From the cell containing the given text, extract its center point as (X, Y) coordinate. 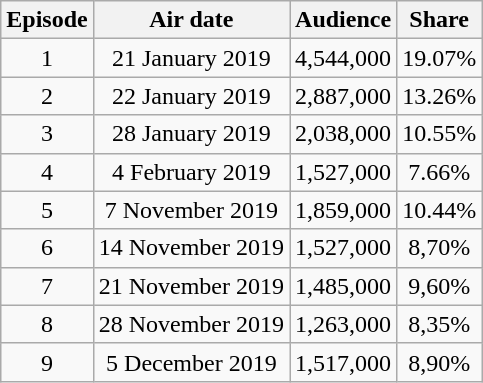
4,544,000 (344, 58)
28 November 2019 (191, 324)
28 January 2019 (191, 134)
21 January 2019 (191, 58)
Share (440, 20)
4 (47, 172)
14 November 2019 (191, 248)
8 (47, 324)
1,517,000 (344, 362)
22 January 2019 (191, 96)
Episode (47, 20)
7.66% (440, 172)
3 (47, 134)
1,263,000 (344, 324)
Air date (191, 20)
10.44% (440, 210)
1 (47, 58)
Audience (344, 20)
9 (47, 362)
5 (47, 210)
8,90% (440, 362)
7 (47, 286)
8,35% (440, 324)
1,859,000 (344, 210)
21 November 2019 (191, 286)
4 February 2019 (191, 172)
2 (47, 96)
1,485,000 (344, 286)
5 December 2019 (191, 362)
13.26% (440, 96)
2,887,000 (344, 96)
2,038,000 (344, 134)
8,70% (440, 248)
10.55% (440, 134)
19.07% (440, 58)
6 (47, 248)
7 November 2019 (191, 210)
9,60% (440, 286)
